Detect which cell encompasses the target text, then output its (X, Y) center coordinate. 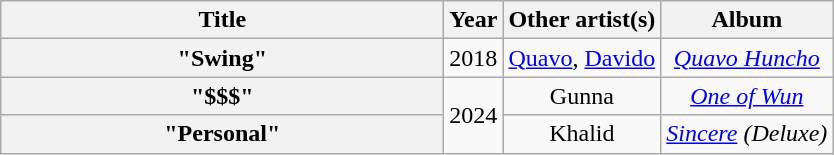
One of Wun (747, 96)
"$$$" (222, 96)
Title (222, 20)
Album (747, 20)
Khalid (582, 134)
Sincere (Deluxe) (747, 134)
Quavo Huncho (747, 58)
Quavo, Davido (582, 58)
Year (474, 20)
Other artist(s) (582, 20)
"Swing" (222, 58)
2024 (474, 115)
"Personal" (222, 134)
2018 (474, 58)
Gunna (582, 96)
